Locate the cell with the specified text and output its [x, y] center coordinate. 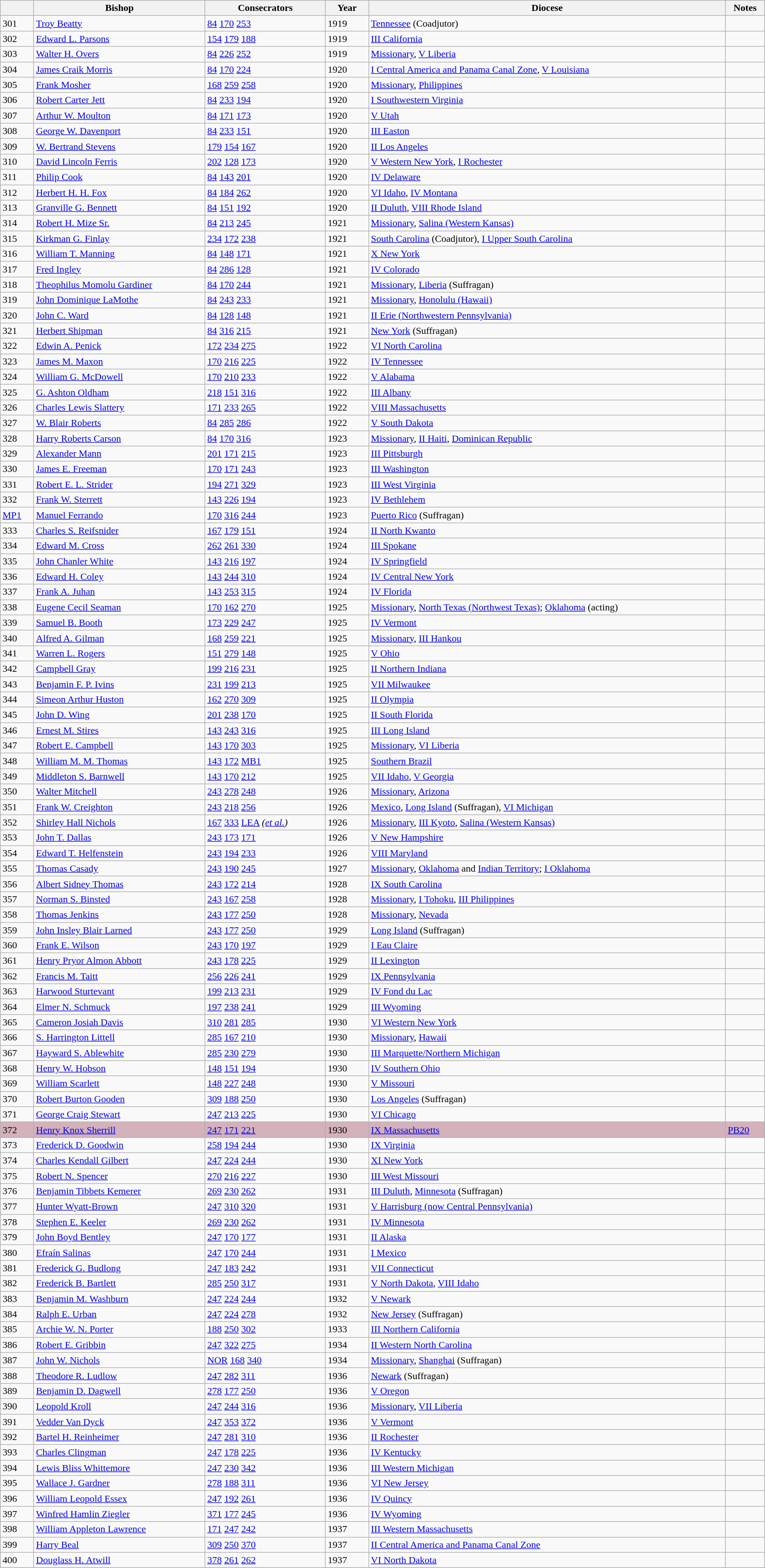
I Eau Claire [547, 945]
349 [17, 776]
Newark (Suffragan) [547, 1375]
Missionary, III Hankou [547, 638]
370 [17, 1099]
John T. Dallas [119, 838]
243 278 248 [265, 792]
334 [17, 546]
V New Hampshire [547, 838]
372 [17, 1130]
Philip Cook [119, 177]
168 259 221 [265, 638]
Theodore R. Ludlow [119, 1375]
IV Bethlehem [547, 500]
Notes [745, 8]
84 170 316 [265, 438]
341 [17, 653]
310 281 285 [265, 1022]
II South Florida [547, 715]
I Southwestern Virginia [547, 100]
357 [17, 899]
384 [17, 1314]
330 [17, 469]
367 [17, 1053]
346 [17, 730]
366 [17, 1038]
371 [17, 1114]
VI North Carolina [547, 346]
Kirkman G. Finlay [119, 239]
321 [17, 331]
354 [17, 853]
247 353 372 [265, 1421]
John C. Ward [119, 315]
IV Quincy [547, 1499]
304 [17, 69]
III Washington [547, 469]
199 216 231 [265, 669]
Diocese [547, 8]
247 170 244 [265, 1253]
III Western Michigan [547, 1468]
MP1 [17, 515]
162 270 309 [265, 700]
285 250 317 [265, 1283]
374 [17, 1160]
340 [17, 638]
305 [17, 85]
William Scarlett [119, 1084]
387 [17, 1360]
Missionary, Oklahoma and Indian Territory; I Oklahoma [547, 868]
II Lexington [547, 961]
Stephen E. Keeler [119, 1222]
168 259 258 [265, 85]
VI North Dakota [547, 1560]
Herbert Shipman [119, 331]
399 [17, 1545]
IV Wyoming [547, 1514]
John W. Nichols [119, 1360]
IV Colorado [547, 269]
84 285 286 [265, 423]
V Harrisburg (now Central Pennsylvania) [547, 1207]
III Marquette/Northern Michigan [547, 1053]
Alfred A. Gilman [119, 638]
III Easton [547, 131]
398 [17, 1529]
320 [17, 315]
243 194 233 [265, 853]
84 233 194 [265, 100]
170 162 270 [265, 607]
IV Fond du Lac [547, 992]
328 [17, 438]
365 [17, 1022]
247 192 261 [265, 1499]
Samuel B. Booth [119, 623]
VI Idaho, IV Montana [547, 193]
170 171 243 [265, 469]
James M. Maxon [119, 361]
353 [17, 838]
Norman S. Binsted [119, 899]
338 [17, 607]
312 [17, 193]
362 [17, 976]
247 281 310 [265, 1437]
243 170 197 [265, 945]
Southern Brazil [547, 761]
148 227 248 [265, 1084]
318 [17, 285]
Walter H. Overs [119, 54]
170 210 233 [265, 377]
333 [17, 530]
Benjamin D. Dagwell [119, 1391]
William Appleton Lawrence [119, 1529]
395 [17, 1483]
310 [17, 161]
Missionary, VII Liberia [547, 1406]
Mexico, Long Island (Suffragan), VI Michigan [547, 807]
344 [17, 700]
303 [17, 54]
337 [17, 592]
South Carolina (Coadjutor), I Upper South Carolina [547, 239]
VIII Massachusetts [547, 407]
Francis M. Taitt [119, 976]
Harry Roberts Carson [119, 438]
Ralph E. Urban [119, 1314]
W. Blair Roberts [119, 423]
Charles Kendall Gilbert [119, 1160]
350 [17, 792]
179 154 167 [265, 146]
327 [17, 423]
143 172 MB1 [265, 761]
84 128 148 [265, 315]
Frank Mosher [119, 85]
335 [17, 561]
V North Dakota, VIII Idaho [547, 1283]
James Craik Morris [119, 69]
II North Kwanto [547, 530]
380 [17, 1253]
Missionary, Shanghai (Suffragan) [547, 1360]
IV Central New York [547, 576]
378 [17, 1222]
II Central America and Panama Canal Zone [547, 1545]
Benjamin F. P. Ivins [119, 684]
339 [17, 623]
W. Bertrand Stevens [119, 146]
S. Harrington Littell [119, 1038]
Frank W. Sterrett [119, 500]
Robert E. L. Strider [119, 484]
Shirley Hall Nichols [119, 822]
285 167 210 [265, 1038]
Arthur W. Moulton [119, 115]
336 [17, 576]
Missionary, Liberia (Suffragan) [547, 285]
John D. Wing [119, 715]
309 188 250 [265, 1099]
84 316 215 [265, 331]
234 172 238 [265, 239]
Missionary, III Kyoto, Salina (Western Kansas) [547, 822]
I Central America and Panama Canal Zone, V Louisiana [547, 69]
84 171 173 [265, 115]
Warren L. Rogers [119, 653]
154 179 188 [265, 39]
Frank E. Wilson [119, 945]
Tennessee (Coadjutor) [547, 23]
347 [17, 746]
382 [17, 1283]
Leopold Kroll [119, 1406]
Robert E. Gribbin [119, 1345]
Eugene Cecil Seaman [119, 607]
317 [17, 269]
247 310 320 [265, 1207]
Puerto Rico (Suffragan) [547, 515]
84 286 128 [265, 269]
151 279 148 [265, 653]
262 261 330 [265, 546]
V Missouri [547, 1084]
243 178 225 [265, 961]
278 188 311 [265, 1483]
Edward H. Coley [119, 576]
G. Ashton Oldham [119, 392]
NOR 168 340 [265, 1360]
Albert Sidney Thomas [119, 884]
VIII Maryland [547, 853]
I Mexico [547, 1253]
Alexander Mann [119, 454]
348 [17, 761]
Missionary, Hawaii [547, 1038]
New Jersey (Suffragan) [547, 1314]
II Los Angeles [547, 146]
Frederick B. Bartlett [119, 1283]
84 226 252 [265, 54]
Bartel H. Reinheimer [119, 1437]
84 143 201 [265, 177]
373 [17, 1145]
84 233 151 [265, 131]
364 [17, 1007]
III Long Island [547, 730]
Robert Burton Gooden [119, 1099]
Missionary, North Texas (Northwest Texas); Oklahoma (acting) [547, 607]
363 [17, 992]
84 213 245 [265, 223]
343 [17, 684]
306 [17, 100]
379 [17, 1237]
V Western New York, I Rochester [547, 161]
270 216 227 [265, 1176]
James E. Freeman [119, 469]
377 [17, 1207]
Campbell Gray [119, 669]
359 [17, 930]
II Western North Carolina [547, 1345]
278 177 250 [265, 1391]
258 194 244 [265, 1145]
171 247 242 [265, 1529]
V South Dakota [547, 423]
Missionary, VI Liberia [547, 746]
143 244 310 [265, 576]
167 333 LEA (et al.) [265, 822]
Missionary, II Haiti, Dominican Republic [547, 438]
Henry Pryor Almon Abbott [119, 961]
III Albany [547, 392]
Granville G. Bennett [119, 208]
143 216 197 [265, 561]
Thomas Jenkins [119, 914]
Theophilus Momolu Gardiner [119, 285]
IX South Carolina [547, 884]
Missionary, Honolulu (Hawaii) [547, 300]
247 170 177 [265, 1237]
III West Virginia [547, 484]
243 173 171 [265, 838]
388 [17, 1375]
309 [17, 146]
Walter Mitchell [119, 792]
324 [17, 377]
243 218 256 [265, 807]
Robert Carter Jett [119, 100]
IV Delaware [547, 177]
301 [17, 23]
II Duluth, VIII Rhode Island [547, 208]
Benjamin Tibbets Kemerer [119, 1191]
III West Missouri [547, 1176]
307 [17, 115]
342 [17, 669]
IV Southern Ohio [547, 1068]
Henry W. Hobson [119, 1068]
New York (Suffragan) [547, 331]
IV Minnesota [547, 1222]
Herbert H. H. Fox [119, 193]
II Rochester [547, 1437]
84 243 233 [265, 300]
V Utah [547, 115]
247 178 225 [265, 1453]
355 [17, 868]
IV Springfield [547, 561]
William Leopold Essex [119, 1499]
V Oregon [547, 1391]
Thomas Casady [119, 868]
Charles Lewis Slattery [119, 407]
400 [17, 1560]
Hunter Wyatt-Brown [119, 1207]
172 234 275 [265, 346]
319 [17, 300]
84 170 244 [265, 285]
390 [17, 1406]
William T. Manning [119, 254]
383 [17, 1299]
325 [17, 392]
389 [17, 1391]
378 261 262 [265, 1560]
392 [17, 1437]
George Craig Stewart [119, 1114]
Missionary, V Liberia [547, 54]
167 179 151 [265, 530]
VI Western New York [547, 1022]
David Lincoln Ferris [119, 161]
397 [17, 1514]
Harry Beal [119, 1545]
II Northern Indiana [547, 669]
IV Florida [547, 592]
Missionary, Arizona [547, 792]
III Pittsburgh [547, 454]
194 271 329 [265, 484]
II Erie (Northwestern Pennsylvania) [547, 315]
360 [17, 945]
V Vermont [547, 1421]
376 [17, 1191]
202 128 173 [265, 161]
351 [17, 807]
329 [17, 454]
371 177 245 [265, 1514]
Winfred Hamlin Ziegler [119, 1514]
III Northern California [547, 1329]
William M. M. Thomas [119, 761]
313 [17, 208]
247 244 316 [265, 1406]
84 170 253 [265, 23]
Middleton S. Barnwell [119, 776]
302 [17, 39]
Robert H. Mize Sr. [119, 223]
311 [17, 177]
Edward M. Cross [119, 546]
323 [17, 361]
143 253 315 [265, 592]
George W. Davenport [119, 131]
247 183 242 [265, 1268]
Troy Beatty [119, 23]
PB20 [745, 1130]
Fred Ingley [119, 269]
IV Vermont [547, 623]
358 [17, 914]
197 238 241 [265, 1007]
218 151 316 [265, 392]
375 [17, 1176]
326 [17, 407]
Year [347, 8]
369 [17, 1084]
John Chanler White [119, 561]
Cameron Josiah Davis [119, 1022]
Los Angeles (Suffragan) [547, 1099]
Manuel Ferrando [119, 515]
385 [17, 1329]
331 [17, 484]
III Spokane [547, 546]
Robert N. Spencer [119, 1176]
Lewis Bliss Whittemore [119, 1468]
247 282 311 [265, 1375]
Wallace J. Gardner [119, 1483]
368 [17, 1068]
243 190 245 [265, 868]
Douglass H. Atwill [119, 1560]
IV Tennessee [547, 361]
Bishop [119, 8]
396 [17, 1499]
393 [17, 1453]
IV Kentucky [547, 1453]
VI New Jersey [547, 1483]
352 [17, 822]
231 199 213 [265, 684]
247 322 275 [265, 1345]
1933 [347, 1329]
315 [17, 239]
143 170 212 [265, 776]
1927 [347, 868]
356 [17, 884]
188 250 302 [265, 1329]
Vedder Van Dyck [119, 1421]
John Insley Blair Larned [119, 930]
316 [17, 254]
IX Pennsylvania [547, 976]
Robert E. Campbell [119, 746]
143 170 303 [265, 746]
381 [17, 1268]
243 172 214 [265, 884]
247 171 221 [265, 1130]
Ernest M. Stires [119, 730]
II Alaska [547, 1237]
247 230 342 [265, 1468]
VII Connecticut [547, 1268]
Frank A. Juhan [119, 592]
Charles Clingman [119, 1453]
John Boyd Bentley [119, 1237]
Elmer N. Schmuck [119, 1007]
361 [17, 961]
Archie W. N. Porter [119, 1329]
170 316 244 [265, 515]
Missionary, I Tohoku, III Philippines [547, 899]
III Duluth, Minnesota (Suffragan) [547, 1191]
84 148 171 [265, 254]
84 184 262 [265, 193]
345 [17, 715]
V Alabama [547, 377]
143 243 316 [265, 730]
Efraín Salinas [119, 1253]
Edward L. Parsons [119, 39]
386 [17, 1345]
II Olympia [547, 700]
171 233 265 [265, 407]
Benjamin M. Washburn [119, 1299]
VII Idaho, V Georgia [547, 776]
394 [17, 1468]
84 170 224 [265, 69]
Edward T. Helfenstein [119, 853]
Missionary, Nevada [547, 914]
John Dominique LaMothe [119, 300]
Frederick G. Budlong [119, 1268]
332 [17, 500]
247 213 225 [265, 1114]
XI New York [547, 1160]
199 213 231 [265, 992]
V Ohio [547, 653]
243 167 258 [265, 899]
84 151 192 [265, 208]
X New York [547, 254]
Long Island (Suffragan) [547, 930]
IX Virginia [547, 1145]
285 230 279 [265, 1053]
256 226 241 [265, 976]
309 250 370 [265, 1545]
VI Chicago [547, 1114]
V Newark [547, 1299]
Charles S. Reifsnider [119, 530]
308 [17, 131]
Edwin A. Penick [119, 346]
148 151 194 [265, 1068]
III Western Massachusetts [547, 1529]
VII Milwaukee [547, 684]
Missionary, Philippines [547, 85]
Harwood Sturtevant [119, 992]
Consecrators [265, 8]
322 [17, 346]
143 226 194 [265, 500]
201 171 215 [265, 454]
173 229 247 [265, 623]
William G. McDowell [119, 377]
201 238 170 [265, 715]
391 [17, 1421]
170 216 225 [265, 361]
III California [547, 39]
Henry Knox Sherrill [119, 1130]
314 [17, 223]
Frederick D. Goodwin [119, 1145]
Simeon Arthur Huston [119, 700]
Missionary, Salina (Western Kansas) [547, 223]
III Wyoming [547, 1007]
IX Massachusetts [547, 1130]
Frank W. Creighton [119, 807]
Hayward S. Ablewhite [119, 1053]
247 224 278 [265, 1314]
